Identify which cell holds the provided text, then report its (x, y) central coordinate. 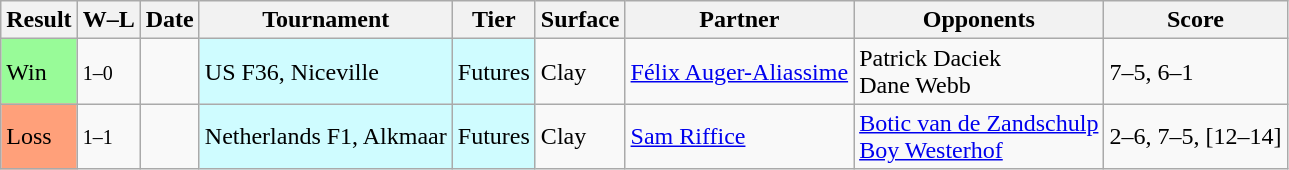
Score (1196, 20)
Loss (39, 136)
1–0 (108, 72)
1–1 (108, 136)
Netherlands F1, Alkmaar (326, 136)
W–L (108, 20)
Tournament (326, 20)
2–6, 7–5, [12–14] (1196, 136)
Partner (740, 20)
Opponents (979, 20)
Result (39, 20)
Sam Riffice (740, 136)
Surface (580, 20)
Date (170, 20)
Botic van de Zandschulp Boy Westerhof (979, 136)
US F36, Niceville (326, 72)
Félix Auger-Aliassime (740, 72)
Tier (494, 20)
Win (39, 72)
Patrick Daciek Dane Webb (979, 72)
7–5, 6–1 (1196, 72)
